Identify which cell holds the provided text, then report its [x, y] central coordinate. 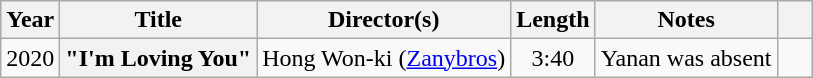
Director(s) [384, 20]
"I'm Loving You" [158, 58]
Length [553, 20]
Title [158, 20]
Yanan was absent [686, 58]
Notes [686, 20]
Hong Won-ki (Zanybros) [384, 58]
2020 [30, 58]
Year [30, 20]
3:40 [553, 58]
